Return [X, Y] of the center of cell containing provided text 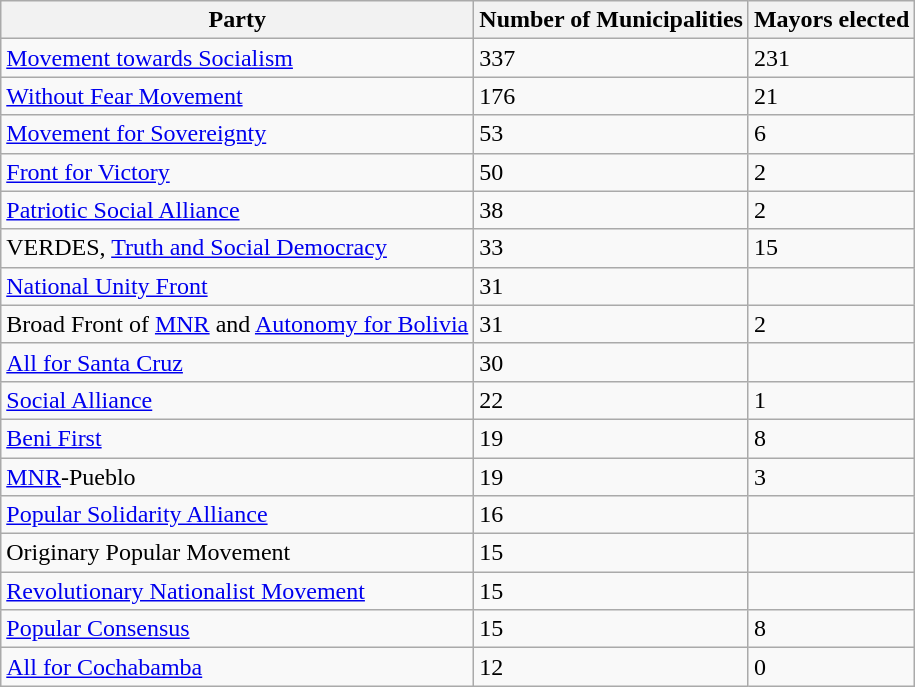
Broad Front of MNR and Autonomy for Bolivia [238, 324]
Beni First [238, 438]
30 [612, 362]
176 [612, 96]
MNR-Pueblo [238, 477]
0 [831, 667]
12 [612, 667]
Popular Consensus [238, 629]
Patriotic Social Alliance [238, 210]
Mayors elected [831, 20]
6 [831, 134]
21 [831, 96]
Movement for Sovereignty [238, 134]
Without Fear Movement [238, 96]
Originary Popular Movement [238, 553]
337 [612, 58]
3 [831, 477]
22 [612, 400]
Party [238, 20]
National Unity Front [238, 286]
All for Cochabamba [238, 667]
231 [831, 58]
Front for Victory [238, 172]
38 [612, 210]
53 [612, 134]
Movement towards Socialism [238, 58]
Number of Municipalities [612, 20]
All for Santa Cruz [238, 362]
50 [612, 172]
Social Alliance [238, 400]
VERDES, Truth and Social Democracy [238, 248]
33 [612, 248]
16 [612, 515]
1 [831, 400]
Revolutionary Nationalist Movement [238, 591]
Popular Solidarity Alliance [238, 515]
